Output the [x, y] coordinate of the center of the cell containing the given text.  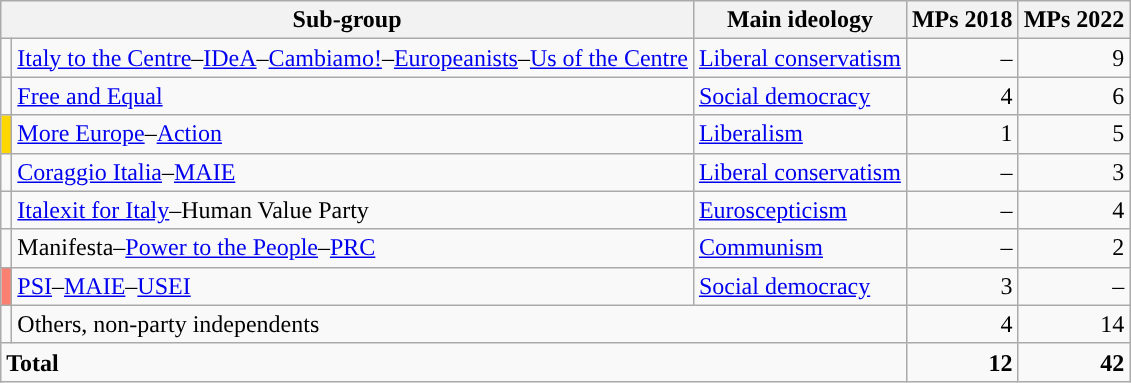
Others, non-party independents [460, 324]
Sub-group [348, 20]
Italexit for Italy–Human Value Party [353, 210]
14 [1074, 324]
42 [1074, 362]
Coraggio Italia–MAIE [353, 172]
12 [962, 362]
2 [1074, 248]
1 [962, 134]
MPs 2022 [1074, 20]
5 [1074, 134]
PSI–MAIE–USEI [353, 286]
Main ideology [800, 20]
6 [1074, 96]
9 [1074, 58]
More Europe–Action [353, 134]
Total [454, 362]
Euroscepticism [800, 210]
Free and Equal [353, 96]
Manifesta–Power to the People–PRC [353, 248]
Liberalism [800, 134]
MPs 2018 [962, 20]
Communism [800, 248]
Italy to the Centre–IDeA–Cambiamo!–Europeanists–Us of the Centre [353, 58]
